Locate the cell with the specified text and output its (x, y) center coordinate. 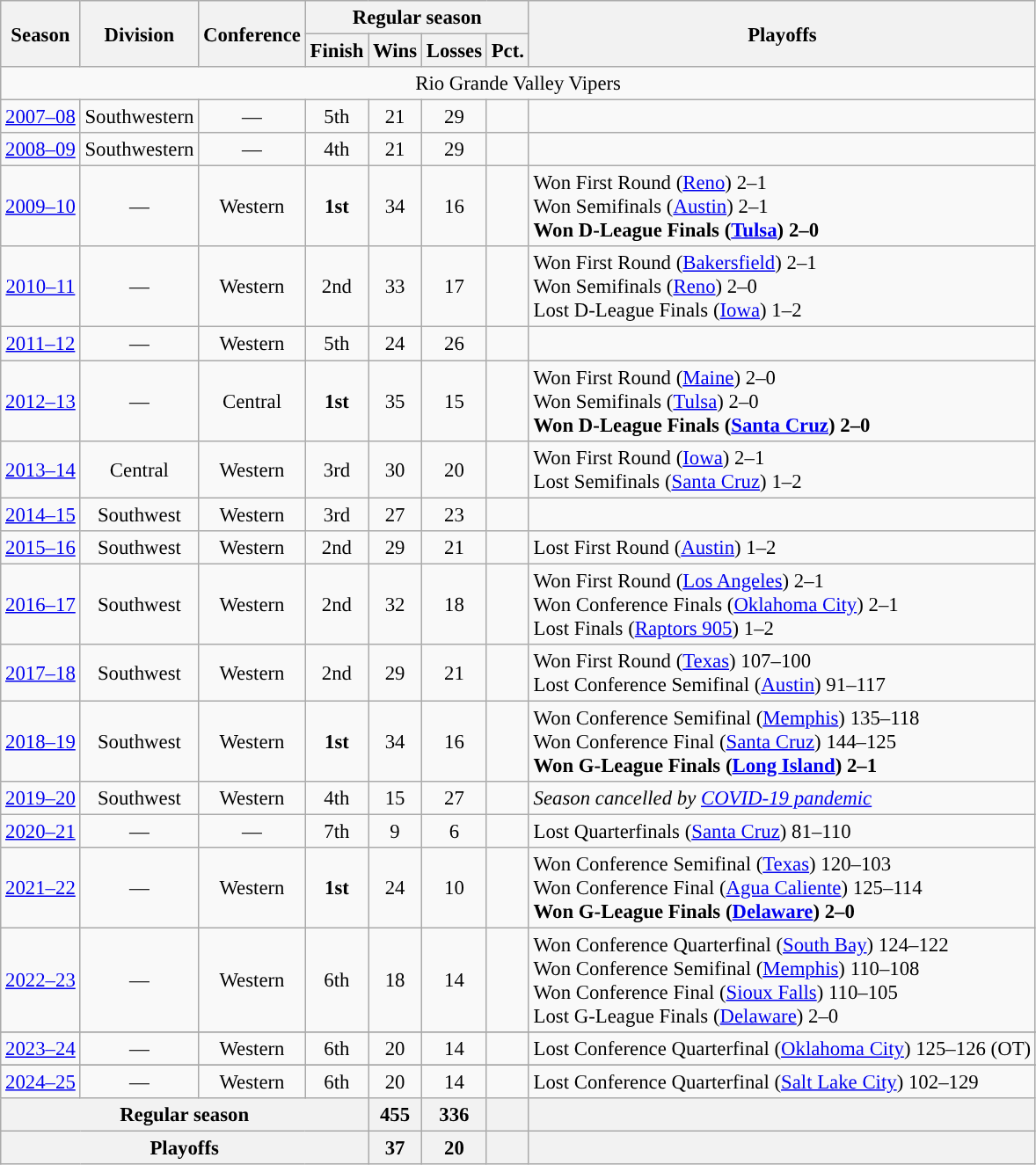
2010–11 (40, 287)
Lost Quarterfinals (Santa Cruz) 81–110 (782, 831)
336 (454, 1115)
6 (454, 831)
Lost First Round (Austin) 1–2 (782, 547)
10 (454, 888)
2021–22 (40, 888)
2018–19 (40, 741)
Wins (396, 51)
2023–24 (40, 1049)
Won First Round (Reno) 2–1 Won Semifinals (Austin) 2–1 Won D-League Finals (Tulsa) 2–0 (782, 207)
Lost Conference Quarterfinal (Oklahoma City) 125–126 (OT) (782, 1049)
26 (454, 344)
2020–21 (40, 831)
37 (396, 1148)
2015–16 (40, 547)
2024–25 (40, 1082)
17 (454, 287)
2016–17 (40, 604)
Season (40, 33)
32 (396, 604)
Won First Round (Bakersfield) 2–1 Won Semifinals (Reno) 2–0 Lost D-League Finals (Iowa) 1–2 (782, 287)
23 (454, 514)
2011–12 (40, 344)
Season cancelled by COVID-19 pandemic (782, 798)
2014–15 (40, 514)
Won Conference Semifinal (Texas) 120–103 Won Conference Final (Agua Caliente) 125–114Won G-League Finals (Delaware) 2–0 (782, 888)
33 (396, 287)
Division (139, 33)
2008–09 (40, 149)
2007–08 (40, 117)
Finish (336, 51)
455 (396, 1115)
Conference (252, 33)
Won Conference Semifinal (Memphis) 135–118Won Conference Final (Santa Cruz) 144–125Won G-League Finals (Long Island) 2–1 (782, 741)
Pct. (507, 51)
2009–10 (40, 207)
Won First Round (Maine) 2–0 Won Semifinals (Tulsa) 2–0 Won D-League Finals (Santa Cruz) 2–0 (782, 401)
2013–14 (40, 470)
2012–13 (40, 401)
2019–20 (40, 798)
Lost Conference Quarterfinal (Salt Lake City) 102–129 (782, 1082)
9 (396, 831)
Won First Round (Texas) 107–100Lost Conference Semifinal (Austin) 91–117 (782, 674)
Losses (454, 51)
Won First Round (Iowa) 2–1 Lost Semifinals (Santa Cruz) 1–2 (782, 470)
Won First Round (Los Angeles) 2–1Won Conference Finals (Oklahoma City) 2–1Lost Finals (Raptors 905) 1–2 (782, 604)
7th (336, 831)
35 (396, 401)
30 (396, 470)
Rio Grande Valley Vipers (519, 84)
2017–18 (40, 674)
2022–23 (40, 981)
